Locate the cell with the specified text and output its [x, y] center coordinate. 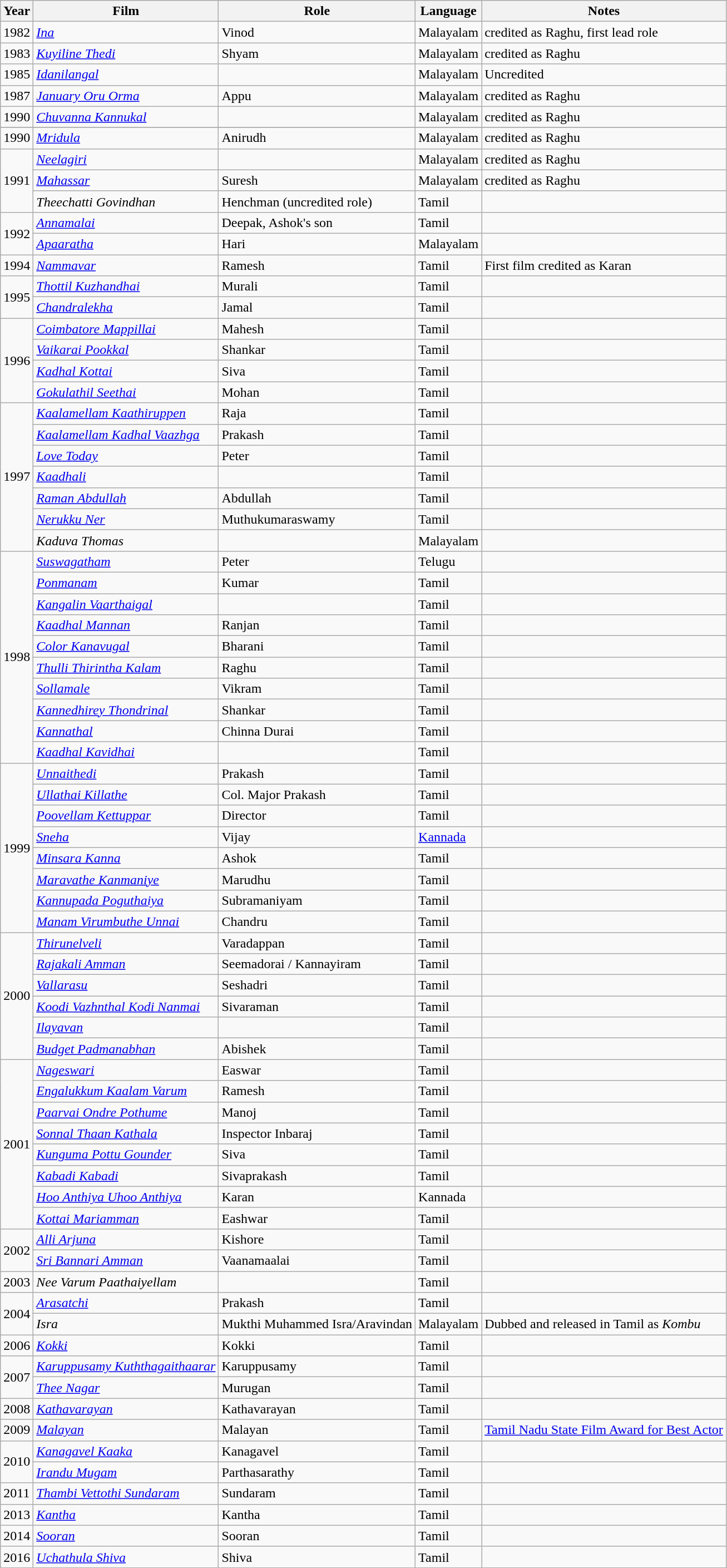
Unnaithedi [126, 773]
Coimbatore Mappillai [126, 329]
Thottil Kuzhandhai [126, 287]
Uchathula Shiva [126, 1557]
Kannupada Poguthaiya [126, 900]
Kishore [317, 1239]
credited as Raghu, first lead role [604, 32]
Deepak, Ashok's son [317, 223]
2007 [17, 1377]
Paarvai Ondre Pothume [126, 1112]
Vaanamaalai [317, 1260]
Nageswari [126, 1070]
Karuppusamy Kuththagaithaarar [126, 1367]
Suresh [317, 180]
Manoj [317, 1112]
Easwar [317, 1070]
Kaduva Thomas [126, 540]
Sneha [126, 837]
Dubbed and released in Tamil as Kombu [604, 1324]
Chandru [317, 921]
Thirunelveli [126, 943]
Eashwar [317, 1218]
Arasatchi [126, 1303]
Marudhu [317, 879]
Notes [604, 11]
Kaadhal Kavidhai [126, 752]
Vaikarai Pookkal [126, 350]
1982 [17, 32]
2016 [17, 1557]
Kanagavel [317, 1451]
Thambi Vettothi Sundaram [126, 1493]
2001 [17, 1144]
Chuvanna Kannukal [126, 117]
Gokulathil Seethai [126, 392]
Isra [126, 1324]
Karan [317, 1197]
2010 [17, 1462]
2008 [17, 1409]
Mohan [317, 392]
Nee Varum Paathaiyellam [126, 1281]
Vallarasu [126, 985]
Subramaniyam [317, 900]
Kunguma Pottu Gounder [126, 1155]
Telugu [448, 561]
Bharani [317, 647]
Suswagatham [126, 561]
Kaalamellam Kadhal Vaazhga [126, 435]
Maravathe Kanmaniye [126, 879]
Neelagiri [126, 159]
Shiva [317, 1557]
Shyam [317, 53]
Alli Arjuna [126, 1239]
Varadappan [317, 943]
Kannedhirey Thondrinal [126, 710]
1996 [17, 361]
Color Kanavugal [126, 647]
Karuppusamy [317, 1367]
Appu [317, 96]
Seshadri [317, 985]
Vinod [317, 32]
1995 [17, 297]
Kanagavel Kaaka [126, 1451]
Kannathal [126, 731]
Ranjan [317, 625]
Ullathai Killathe [126, 795]
Raghu [317, 668]
2004 [17, 1314]
Sivaprakash [317, 1176]
Annamalai [126, 223]
Kadhal Kottai [126, 371]
Role [317, 11]
Ina [126, 32]
2013 [17, 1515]
Sundaram [317, 1493]
2002 [17, 1250]
Kaadhal Mannan [126, 625]
First film credited as Karan [604, 265]
Murugan [317, 1388]
Kuyiline Thedi [126, 53]
1991 [17, 180]
Kaadhali [126, 477]
Sonnal Thaan Kathala [126, 1133]
Mahassar [126, 180]
Irandu Mugam [126, 1472]
Inspector Inbaraj [317, 1133]
Muthukumaraswamy [317, 519]
Kangalin Vaarthaigal [126, 604]
2009 [17, 1430]
Sollamale [126, 689]
Seemadorai / Kannayiram [317, 964]
Jamal [317, 308]
Nerukku Ner [126, 519]
2000 [17, 996]
Thee Nagar [126, 1388]
2006 [17, 1345]
1999 [17, 847]
Parthasarathy [317, 1472]
Manam Virumbuthe Unnai [126, 921]
Year [17, 11]
Uncredited [604, 75]
Koodi Vazhnthal Kodi Nanmai [126, 1007]
Hoo Anthiya Uhoo Anthiya [126, 1197]
Vikram [317, 689]
Kumar [317, 583]
Kaalamellam Kaathiruppen [126, 413]
Sri Bannari Amman [126, 1260]
Poovellam Kettuppar [126, 816]
1997 [17, 477]
1992 [17, 233]
2003 [17, 1281]
Henchman (uncredited role) [317, 201]
Col. Major Prakash [317, 795]
Chandralekha [126, 308]
1998 [17, 657]
Film [126, 11]
Vijay [317, 837]
Murali [317, 287]
January Oru Orma [126, 96]
Abdullah [317, 498]
1983 [17, 53]
Anirudh [317, 138]
Thulli Thirintha Kalam [126, 668]
Ilayavan [126, 1028]
Language [448, 11]
Theechatti Govindhan [126, 201]
Chinna Durai [317, 731]
Mahesh [317, 329]
1985 [17, 75]
Abishek [317, 1049]
Rajakali Amman [126, 964]
Mridula [126, 138]
1994 [17, 265]
Kabadi Kabadi [126, 1176]
Mukthi Muhammed Isra/Aravindan [317, 1324]
Hari [317, 244]
Sivaraman [317, 1007]
Kottai Mariamman [126, 1218]
Tamil Nadu State Film Award for Best Actor [604, 1430]
Minsara Kanna [126, 858]
2011 [17, 1493]
Director [317, 816]
Love Today [126, 456]
Raman Abdullah [126, 498]
1987 [17, 96]
2014 [17, 1536]
Budget Padmanabhan [126, 1049]
Engalukkum Kaalam Varum [126, 1091]
Nammavar [126, 265]
Raja [317, 413]
Apaaratha [126, 244]
Idanilangal [126, 75]
Ponmanam [126, 583]
Ashok [317, 858]
